Locate the cell with the specified text and output its (X, Y) center coordinate. 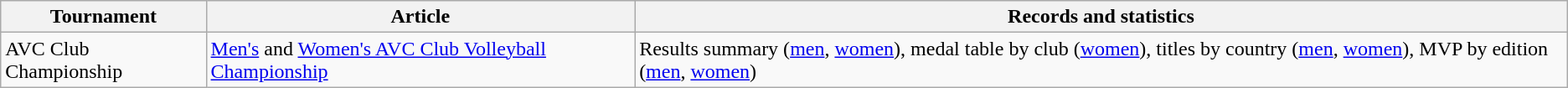
Article (420, 17)
Records and statistics (1101, 17)
Tournament (104, 17)
Men's and Women's AVC Club Volleyball Championship (420, 60)
Results summary (men, women), medal table by club (women), titles by country (men, women), MVP by edition (men, women) (1101, 60)
AVC Club Championship (104, 60)
